Identify which cell holds the provided text, then report its [X, Y] central coordinate. 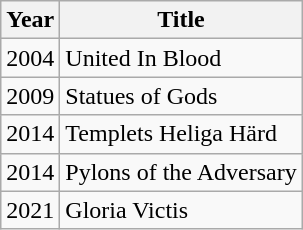
2009 [30, 96]
Pylons of the Adversary [181, 172]
2004 [30, 58]
2021 [30, 210]
Title [181, 20]
Gloria Victis [181, 210]
Year [30, 20]
Statues of Gods [181, 96]
Templets Heliga Härd [181, 134]
United In Blood [181, 58]
